Locate the cell with the specified text and output its (X, Y) center coordinate. 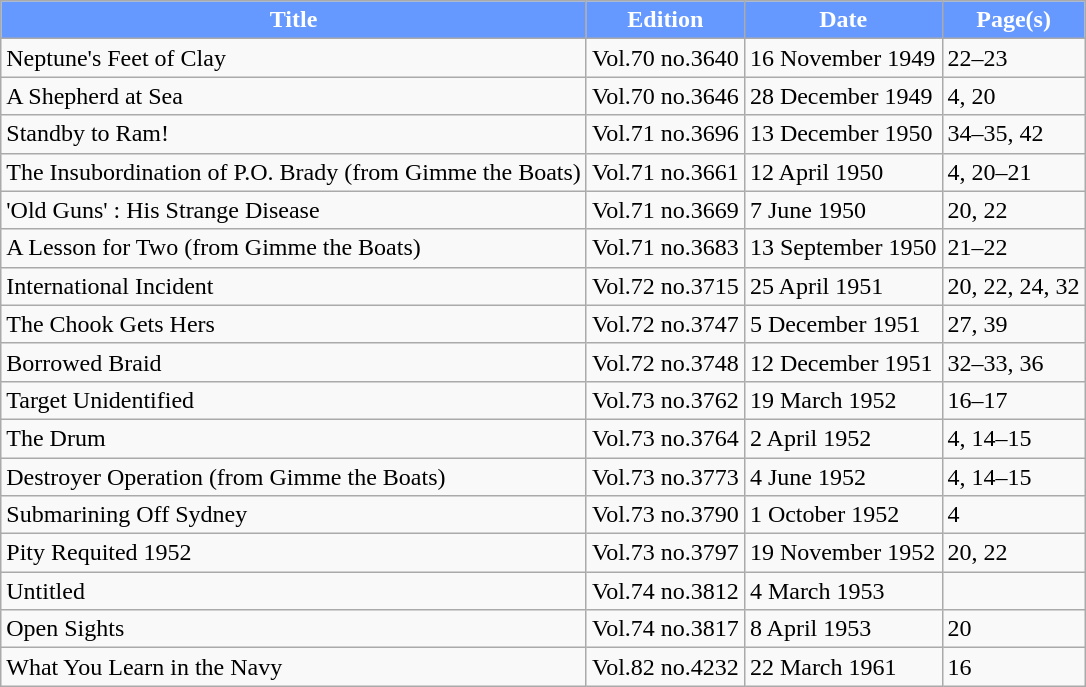
Vol.72 no.3748 (665, 362)
Vol.72 no.3747 (665, 324)
'Old Guns' : His Strange Disease (294, 210)
1 October 1952 (843, 515)
Vol.74 no.3812 (665, 591)
16–17 (1014, 400)
7 June 1950 (843, 210)
The Chook Gets Hers (294, 324)
Vol.73 no.3764 (665, 438)
Date (843, 20)
22 March 1961 (843, 667)
Pity Requited 1952 (294, 553)
34–35, 42 (1014, 134)
27, 39 (1014, 324)
4 June 1952 (843, 477)
Vol.73 no.3773 (665, 477)
20, 22, 24, 32 (1014, 286)
Vol.71 no.3661 (665, 172)
Vol.71 no.3696 (665, 134)
Vol.71 no.3669 (665, 210)
International Incident (294, 286)
Vol.70 no.3640 (665, 58)
Edition (665, 20)
12 April 1950 (843, 172)
Vol.82 no.4232 (665, 667)
Page(s) (1014, 20)
A Lesson for Two (from Gimme the Boats) (294, 248)
Borrowed Braid (294, 362)
Vol.74 no.3817 (665, 629)
Vol.73 no.3790 (665, 515)
Title (294, 20)
The Drum (294, 438)
Target Unidentified (294, 400)
19 March 1952 (843, 400)
4 March 1953 (843, 591)
13 September 1950 (843, 248)
4 (1014, 515)
13 December 1950 (843, 134)
4, 20 (1014, 96)
20 (1014, 629)
A Shepherd at Sea (294, 96)
16 November 1949 (843, 58)
Submarining Off Sydney (294, 515)
Standby to Ram! (294, 134)
Vol.71 no.3683 (665, 248)
4, 20–21 (1014, 172)
16 (1014, 667)
2 April 1952 (843, 438)
28 December 1949 (843, 96)
5 December 1951 (843, 324)
Vol.70 no.3646 (665, 96)
What You Learn in the Navy (294, 667)
Untitled (294, 591)
Destroyer Operation (from Gimme the Boats) (294, 477)
Vol.73 no.3762 (665, 400)
25 April 1951 (843, 286)
Vol.73 no.3797 (665, 553)
21–22 (1014, 248)
The Insubordination of P.O. Brady (from Gimme the Boats) (294, 172)
Neptune's Feet of Clay (294, 58)
Open Sights (294, 629)
Vol.72 no.3715 (665, 286)
32–33, 36 (1014, 362)
8 April 1953 (843, 629)
12 December 1951 (843, 362)
22–23 (1014, 58)
19 November 1952 (843, 553)
